Return [X, Y] of the center of cell containing provided text 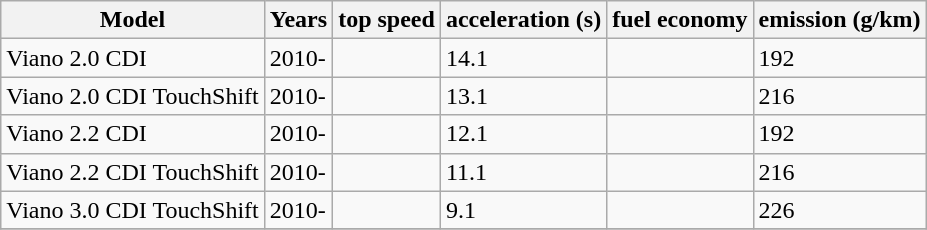
Years [298, 20]
Model [132, 20]
14.1 [523, 58]
emission (g/km) [840, 20]
Viano 3.0 CDI TouchShift [132, 210]
Viano 2.0 CDI [132, 58]
top speed [387, 20]
Viano 2.2 CDI TouchShift [132, 172]
9.1 [523, 210]
11.1 [523, 172]
fuel economy [680, 20]
13.1 [523, 96]
acceleration (s) [523, 20]
226 [840, 210]
Viano 2.0 CDI TouchShift [132, 96]
Viano 2.2 CDI [132, 134]
12.1 [523, 134]
